Locate the cell with the specified text and output its (x, y) center coordinate. 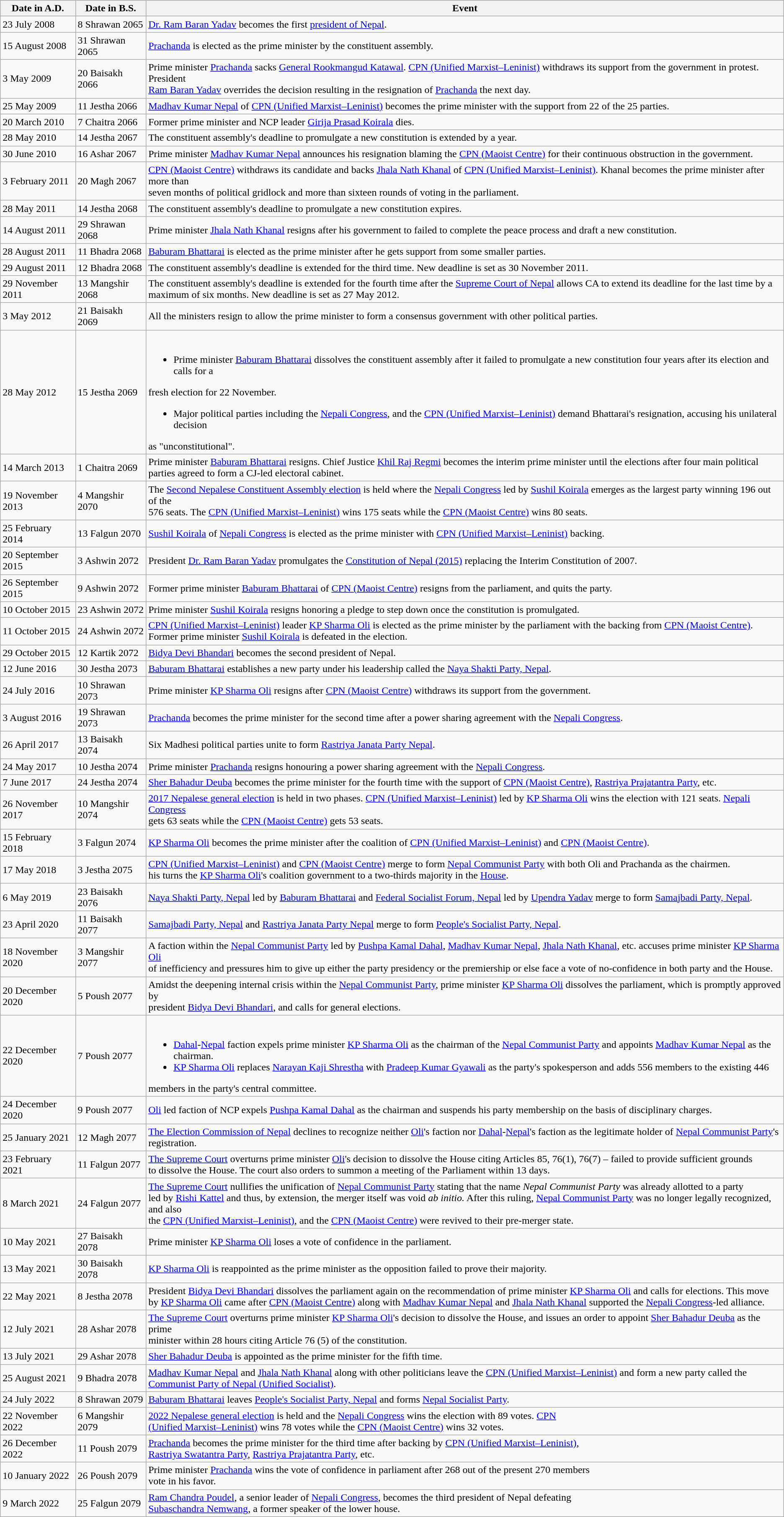
28 Ashar 2078 (111, 1329)
7 Chaitra 2066 (111, 122)
Sher Bahadur Deuba is appointed as the prime minister for the fifth time. (465, 1357)
8 March 2021 (38, 1203)
Prime minister Jhala Nath Khanal resigns after his government to failed to complete the peace process and draft a new constitution. (465, 230)
Six Madhesi political parties unite to form Rastriya Janata Party Nepal. (465, 745)
11 October 2015 (38, 631)
7 June 2017 (38, 783)
12 June 2016 (38, 669)
21 Baisakh 2069 (111, 317)
11 Jestha 2066 (111, 106)
Event (465, 8)
24 Ashwin 2072 (111, 631)
1 Chaitra 2069 (111, 468)
25 May 2009 (38, 106)
20 March 2010 (38, 122)
28 May 2010 (38, 138)
10 January 2022 (38, 1476)
13 Baisakh 2074 (111, 745)
13 Falgun 2070 (111, 534)
19 Shrawan 2073 (111, 717)
17 May 2018 (38, 870)
20 Magh 2067 (111, 181)
Prime minister Prachanda resigns honouring a power sharing agreement with the Nepali Congress. (465, 766)
The constituent assembly's deadline to promulgate a new constitution expires. (465, 208)
14 August 2011 (38, 230)
Prachanda becomes the prime minister for the second time after a power sharing agreement with the Nepali Congress. (465, 717)
3 May 2012 (38, 317)
The constituent assembly's deadline is extended for the third time. New deadline is set as 30 November 2011. (465, 268)
Oli led faction of NCP expels Pushpa Kamal Dahal as the chairman and suspends his party membership on the basis of disciplinary charges. (465, 1110)
23 April 2020 (38, 924)
Prime minister KP Sharma Oli resigns after CPN (Maoist Centre) withdraws its support from the government. (465, 690)
26 September 2015 (38, 588)
15 August 2008 (38, 46)
Dr. Ram Baran Yadav becomes the first president of Nepal. (465, 24)
10 October 2015 (38, 610)
25 February 2014 (38, 534)
25 January 2021 (38, 1137)
Former prime minister and NCP leader Girija Prasad Koirala dies. (465, 122)
24 December 2020 (38, 1110)
24 Falgun 2077 (111, 1203)
26 December 2022 (38, 1449)
Baburam Bhattarai establishes a new party under his leadership called the Naya Shakti Party, Nepal. (465, 669)
10 Mangshir 2074 (111, 810)
Bidya Devi Bhandari becomes the second president of Nepal. (465, 653)
7 Poush 2077 (111, 1056)
Sher Bahadur Deuba becomes the prime minister for the fourth time with the support of CPN (Maoist Centre), Rastriya Prajatantra Party, etc. (465, 783)
28 May 2012 (38, 392)
27 Baisakh 2078 (111, 1242)
Baburam Bhattarai leaves People's Socialist Party, Nepal and forms Nepal Socialist Party. (465, 1400)
26 November 2017 (38, 810)
10 May 2021 (38, 1242)
29 October 2015 (38, 653)
10 Jestha 2074 (111, 766)
11 Falgun 2077 (111, 1165)
6 Mangshir 2079 (111, 1421)
5 Poush 2077 (111, 996)
24 May 2017 (38, 766)
12 Magh 2077 (111, 1137)
10 Shrawan 2073 (111, 690)
22 May 2021 (38, 1296)
The constituent assembly's deadline to promulgate a new constitution is extended by a year. (465, 138)
18 November 2020 (38, 957)
20 December 2020 (38, 996)
Samajbadi Party, Nepal and Rastriya Janata Party Nepal merge to form People's Socialist Party, Nepal. (465, 924)
13 July 2021 (38, 1357)
24 July 2016 (38, 690)
Prachanda is elected as the prime minister by the constituent assembly. (465, 46)
Prime minister Sushil Koirala resigns honoring a pledge to step down once the constitution is promulgated. (465, 610)
25 Falgun 2079 (111, 1503)
30 June 2010 (38, 154)
6 May 2019 (38, 897)
8 Shrawan 2065 (111, 24)
3 February 2011 (38, 181)
Former prime minister Baburam Bhattarai of CPN (Maoist Centre) resigns from the parliament, and quits the party. (465, 588)
3 Mangshir 2077 (111, 957)
31 Shrawan 2065 (111, 46)
4 Mangshir 2070 (111, 501)
3 Falgun 2074 (111, 843)
25 August 2021 (38, 1378)
11 Baisakh 2077 (111, 924)
23 Baisakh 2076 (111, 897)
30 Jestha 2073 (111, 669)
9 March 2022 (38, 1503)
14 Jestha 2068 (111, 208)
16 Ashar 2067 (111, 154)
29 Ashar 2078 (111, 1357)
3 May 2009 (38, 79)
22 November 2022 (38, 1421)
9 Bhadra 2078 (111, 1378)
9 Ashwin 2072 (111, 588)
Prime minister Prachanda wins the vote of confidence in parliament after 268 out of the present 270 membersvote in his favor. (465, 1476)
23 July 2008 (38, 24)
12 July 2021 (38, 1329)
29 Shrawan 2068 (111, 230)
20 Baisakh 2066 (111, 79)
8 Shrawan 2079 (111, 1400)
30 Baisakh 2078 (111, 1269)
28 May 2011 (38, 208)
3 August 2016 (38, 717)
Baburam Bhattarai is elected as the prime minister after he gets support from some smaller parties. (465, 251)
9 Poush 2077 (111, 1110)
8 Jestha 2078 (111, 1296)
3 Ashwin 2072 (111, 561)
KP Sharma Oli is reappointed as the prime minister as the opposition failed to prove their majority. (465, 1269)
Prime minister Madhav Kumar Nepal announces his resignation blaming the CPN (Maoist Centre) for their continuous obstruction in the government. (465, 154)
All the ministers resign to allow the prime minister to form a consensus government with other political parties. (465, 317)
19 November 2013 (38, 501)
Prime minister KP Sharma Oli loses a vote of confidence in the parliament. (465, 1242)
Date in A.D. (38, 8)
29 August 2011 (38, 268)
23 February 2021 (38, 1165)
14 Jestha 2067 (111, 138)
15 February 2018 (38, 843)
Sushil Koirala of Nepali Congress is elected as the prime minister with CPN (Unified Marxist–Leninist) backing. (465, 534)
14 March 2013 (38, 468)
11 Bhadra 2068 (111, 251)
26 Poush 2079 (111, 1476)
3 Jestha 2075 (111, 870)
20 September 2015 (38, 561)
Naya Shakti Party, Nepal led by Baburam Bhattarai and Federal Socialist Forum, Nepal led by Upendra Yadav merge to form Samajbadi Party, Nepal. (465, 897)
24 Jestha 2074 (111, 783)
28 August 2011 (38, 251)
29 November 2011 (38, 289)
KP Sharma Oli becomes the prime minister after the coalition of CPN (Unified Marxist–Leninist) and CPN (Maoist Centre). (465, 843)
President Dr. Ram Baran Yadav promulgates the Constitution of Nepal (2015) replacing the Interim Constitution of 2007. (465, 561)
12 Bhadra 2068 (111, 268)
22 December 2020 (38, 1056)
12 Kartik 2072 (111, 653)
Date in B.S. (111, 8)
26 April 2017 (38, 745)
24 July 2022 (38, 1400)
Madhav Kumar Nepal of CPN (Unified Marxist–Leninist) becomes the prime minister with the support from 22 of the 25 parties. (465, 106)
13 May 2021 (38, 1269)
15 Jestha 2069 (111, 392)
11 Poush 2079 (111, 1449)
13 Mangshir 2068 (111, 289)
23 Ashwin 2072 (111, 610)
